Identify which cell holds the provided text, then report its (x, y) central coordinate. 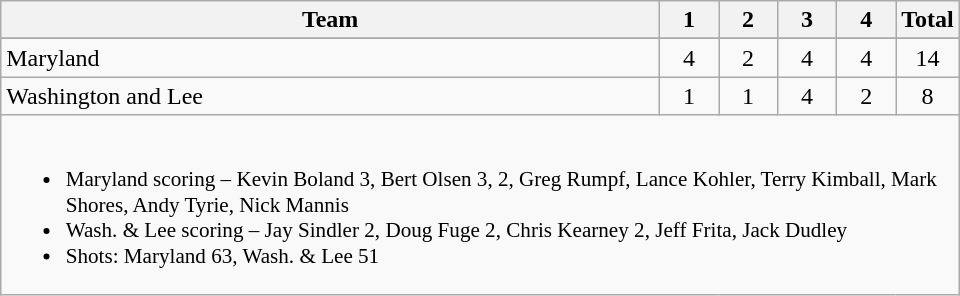
14 (928, 58)
Washington and Lee (330, 96)
3 (808, 20)
Maryland (330, 58)
8 (928, 96)
Total (928, 20)
Team (330, 20)
